Return the (x, y) coordinate for the center point of the cell that contains the specified text.  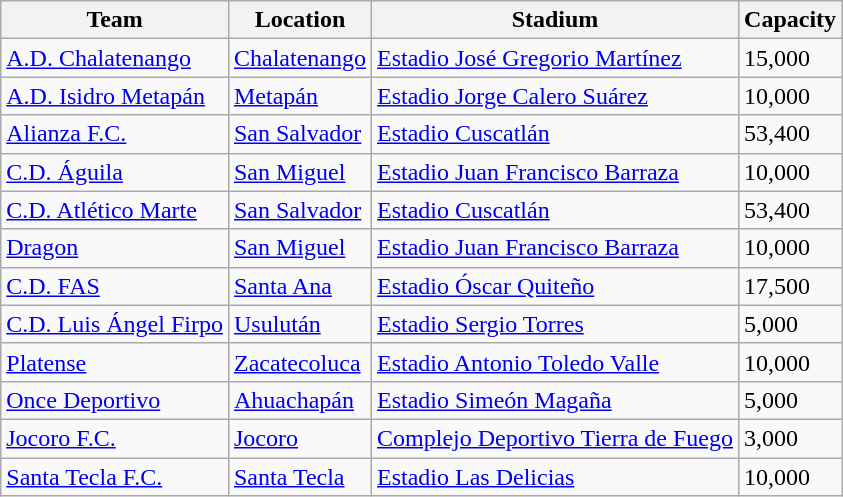
Santa Tecla F.C. (115, 477)
Alianza F.C. (115, 134)
Once Deportivo (115, 400)
Estadio José Gregorio Martínez (556, 58)
Metapán (300, 96)
Team (115, 20)
Stadium (556, 20)
Chalatenango (300, 58)
Santa Ana (300, 286)
Complejo Deportivo Tierra de Fuego (556, 438)
Estadio Las Delicias (556, 477)
C.D. Águila (115, 172)
Zacatecoluca (300, 362)
Location (300, 20)
Usulután (300, 324)
Santa Tecla (300, 477)
15,000 (790, 58)
A.D. Chalatenango (115, 58)
Platense (115, 362)
Dragon (115, 248)
Estadio Simeón Magaña (556, 400)
Estadio Sergio Torres (556, 324)
C.D. Atlético Marte (115, 210)
17,500 (790, 286)
C.D. FAS (115, 286)
C.D. Luis Ángel Firpo (115, 324)
Jocoro (300, 438)
Capacity (790, 20)
Jocoro F.C. (115, 438)
Estadio Antonio Toledo Valle (556, 362)
3,000 (790, 438)
Ahuachapán (300, 400)
Estadio Óscar Quiteño (556, 286)
A.D. Isidro Metapán (115, 96)
Estadio Jorge Calero Suárez (556, 96)
